Extract the [x, y] coordinate from the center of the cell holding the provided text.  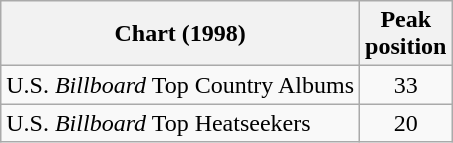
Chart (1998) [180, 34]
U.S. Billboard Top Heatseekers [180, 123]
20 [406, 123]
33 [406, 85]
U.S. Billboard Top Country Albums [180, 85]
Peakposition [406, 34]
